Capture the cell that displays the provided text and extract its (X, Y) central coordinate. 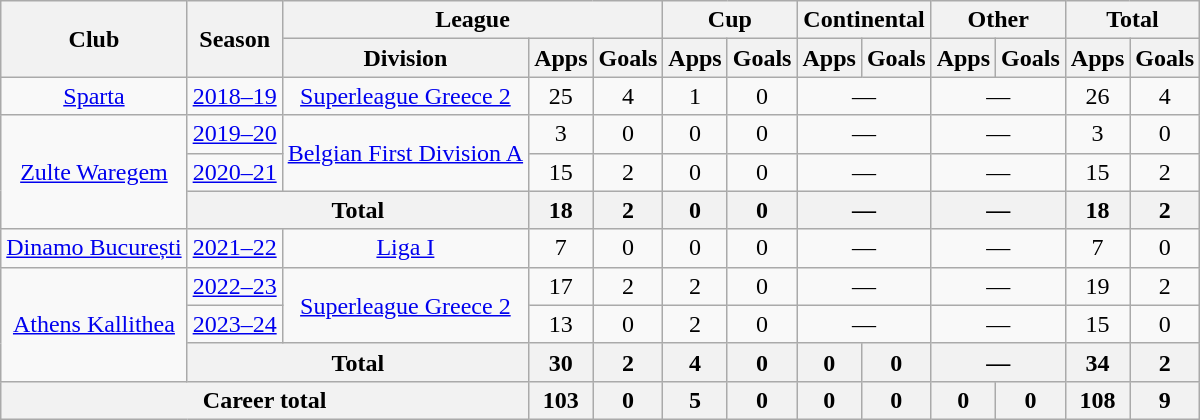
2019–20 (234, 134)
Career total (265, 400)
Division (405, 58)
13 (561, 324)
Club (94, 39)
34 (1097, 362)
Dinamo București (94, 248)
108 (1097, 400)
League (472, 20)
Other (998, 20)
103 (561, 400)
17 (561, 286)
26 (1097, 96)
Belgian First Division A (405, 153)
5 (695, 400)
Season (234, 39)
30 (561, 362)
1 (695, 96)
9 (1165, 400)
2022–23 (234, 286)
Cup (730, 20)
2020–21 (234, 172)
Liga I (405, 248)
2018–19 (234, 96)
25 (561, 96)
19 (1097, 286)
2023–24 (234, 324)
2021–22 (234, 248)
Continental (864, 20)
Zulte Waregem (94, 172)
Sparta (94, 96)
Athens Kallithea (94, 324)
